Return the [X, Y] coordinate for the center point of the cell that contains the specified text.  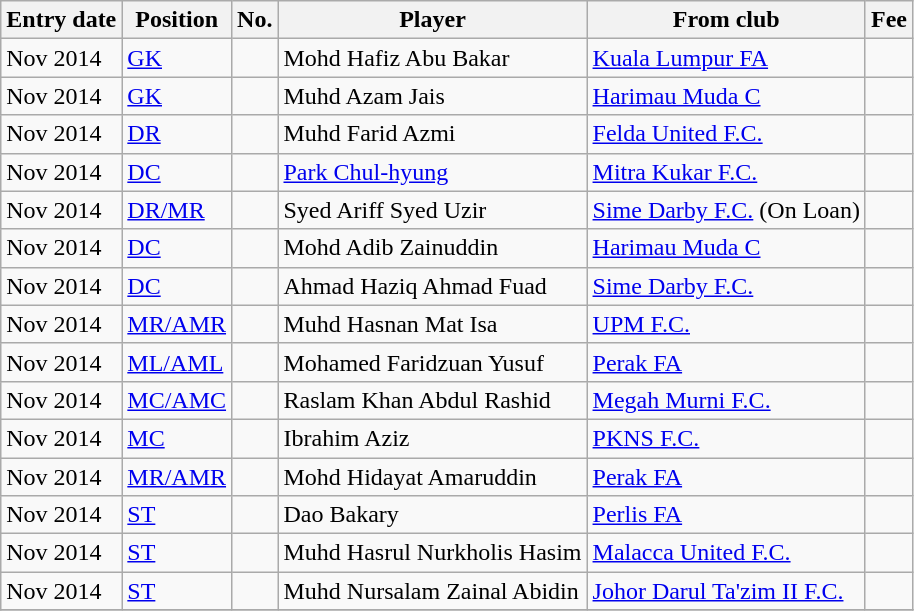
No. [255, 20]
Felda United F.C. [726, 134]
Position [177, 20]
Mitra Kukar F.C. [726, 172]
Ibrahim Aziz [432, 438]
Sime Darby F.C. (On Loan) [726, 210]
Park Chul-hyung [432, 172]
Muhd Nursalam Zainal Abidin [432, 591]
Johor Darul Ta'zim II F.C. [726, 591]
DR [177, 134]
Player [432, 20]
PKNS F.C. [726, 438]
Muhd Hasrul Nurkholis Hasim [432, 553]
DR/MR [177, 210]
Mohd Hidayat Amaruddin [432, 477]
From club [726, 20]
Raslam Khan Abdul Rashid [432, 400]
MC [177, 438]
Mohd Hafiz Abu Bakar [432, 58]
Malacca United F.C. [726, 553]
Muhd Hasnan Mat Isa [432, 324]
Mohd Adib Zainuddin [432, 248]
Mohamed Faridzuan Yusuf [432, 362]
ML/AML [177, 362]
Kuala Lumpur FA [726, 58]
Entry date [62, 20]
Syed Ariff Syed Uzir [432, 210]
Dao Bakary [432, 515]
MC/AMC [177, 400]
UPM F.C. [726, 324]
Sime Darby F.C. [726, 286]
Fee [888, 20]
Muhd Farid Azmi [432, 134]
Muhd Azam Jais [432, 96]
Megah Murni F.C. [726, 400]
Ahmad Haziq Ahmad Fuad [432, 286]
Perlis FA [726, 515]
